Capture the cell that displays the provided text and extract its (X, Y) central coordinate. 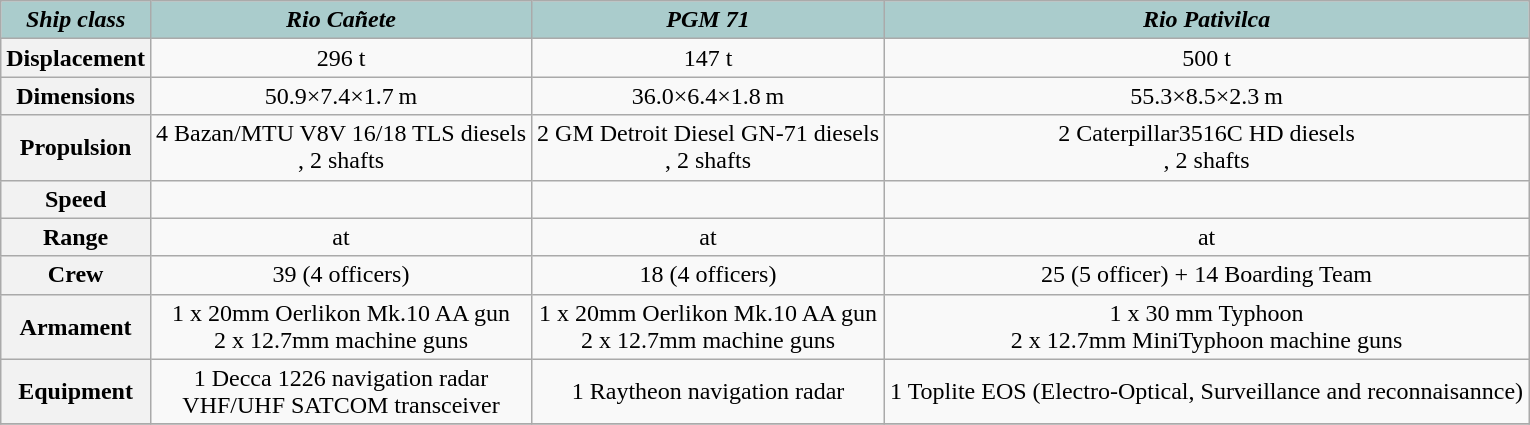
Rio Pativilca (1207, 20)
2 Caterpillar3516C HD diesels, 2 shafts (1207, 148)
50.9×7.4×1.7 m (340, 96)
2 GM Detroit Diesel GN-71 diesels, 2 shafts (708, 148)
Ship class (76, 20)
55.3×8.5×2.3 m (1207, 96)
1 x 30 mm Typhoon 2 x 12.7mm MiniTyphoon machine guns (1207, 326)
1 Toplite EOS (Electro-Optical, Surveillance and reconnaisannce) (1207, 392)
4 Bazan/MTU V8V 16/18 TLS diesels, 2 shafts (340, 148)
147 t (708, 58)
36.0×6.4×1.8 m (708, 96)
Armament (76, 326)
296 t (340, 58)
Crew (76, 275)
1 Decca 1226 navigation radarVHF/UHF SATCOM transceiver (340, 392)
Propulsion (76, 148)
Equipment (76, 392)
Range (76, 237)
18 (4 officers) (708, 275)
Dimensions (76, 96)
25 (5 officer) + 14 Boarding Team (1207, 275)
39 (4 officers) (340, 275)
500 t (1207, 58)
Rio Cañete (340, 20)
1 Raytheon navigation radar (708, 392)
Speed (76, 199)
PGM 71 (708, 20)
Displacement (76, 58)
